Search for the cell housing the specified text and yield its (X, Y) center coordinate. 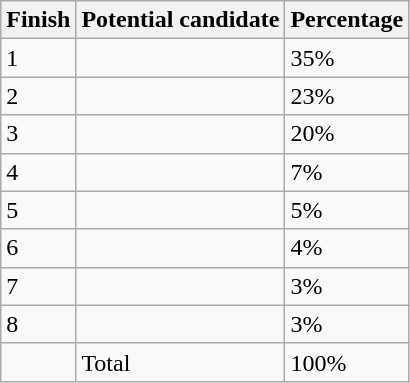
6 (38, 248)
20% (347, 134)
7% (347, 172)
4% (347, 248)
8 (38, 324)
Percentage (347, 20)
2 (38, 96)
5% (347, 210)
Potential candidate (180, 20)
35% (347, 58)
3 (38, 134)
5 (38, 210)
7 (38, 286)
23% (347, 96)
4 (38, 172)
Total (180, 362)
100% (347, 362)
Finish (38, 20)
1 (38, 58)
